Identify which cell holds the provided text, then report its (x, y) central coordinate. 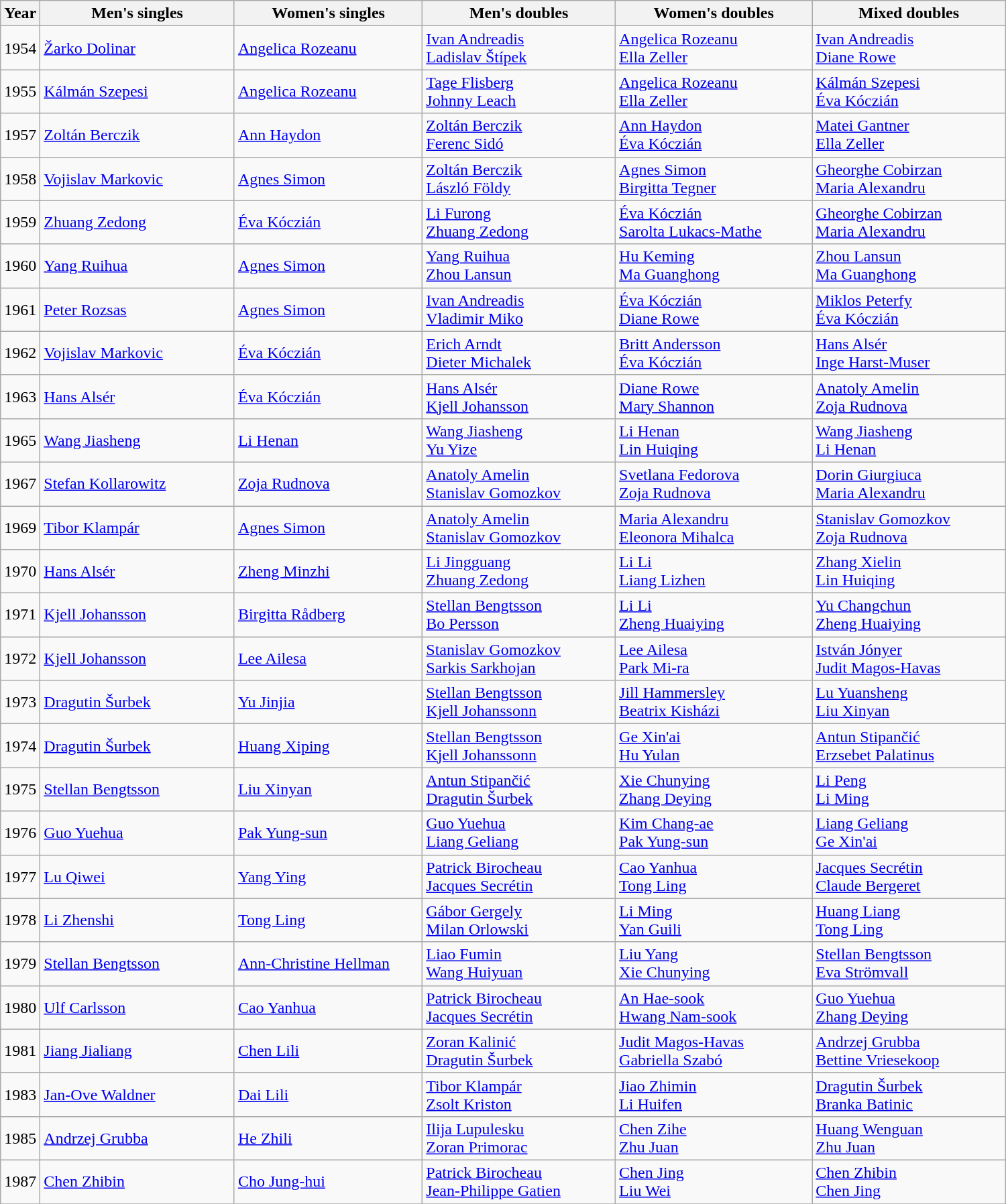
Yu Jinjia (328, 703)
Ilija Lupulesku Zoran Primorac (519, 1138)
Tage Flisberg Johnny Leach (519, 91)
1970 (20, 571)
1957 (20, 135)
1955 (20, 91)
Miklos Peterfy Éva Kóczián (909, 310)
Jan-Ove Waldner (137, 1094)
Jacques Secrétin Claude Bergeret (909, 877)
1967 (20, 484)
Zoltán Berczik (137, 135)
Stanislav Gomozkov Zoja Rudnova (909, 527)
Li Li Zheng Huaiying (714, 615)
Britt Andersson Éva Kóczián (714, 353)
István Jónyer Judit Magos-Havas (909, 658)
Lee Ailesa (328, 658)
Diane Rowe Mary Shannon (714, 397)
Men's singles (137, 13)
Wang Jiasheng Yu Yize (519, 440)
Jiang Jialiang (137, 1051)
Lu Yuansheng Liu Xinyan (909, 703)
1974 (20, 745)
Éva Kóczián Diane Rowe (714, 310)
Ann-Christine Hellman (328, 964)
Tong Ling (328, 920)
Žarko Dolinar (137, 48)
Stellan Bengtsson Bo Persson (519, 615)
1969 (20, 527)
Antun Stipančić Dragutin Šurbek (519, 790)
1978 (20, 920)
Chen Zhibin Chen Jing (909, 1181)
1972 (20, 658)
Yang Ying (328, 877)
1961 (20, 310)
Wang Jiasheng Li Henan (909, 440)
Chen Jing Liu Wei (714, 1181)
Guo Yuehua Zhang Deying (909, 1007)
Wang Jiasheng (137, 440)
Yu Changchun Zheng Huaiying (909, 615)
Dragutin Šurbek Branka Batinic (909, 1094)
Antun Stipančić Erzsebet Palatinus (909, 745)
Agnes Simon Birgitta Tegner (714, 178)
Liao Fumin Wang Huiyuan (519, 964)
Chen Zihe Zhu Juan (714, 1138)
Stefan Kollarowitz (137, 484)
Hu Keming Ma Guanghong (714, 265)
Mixed doubles (909, 13)
Year (20, 13)
1973 (20, 703)
Liang Geliang Ge Xin'ai (909, 833)
Zoltán Berczik Ferenc Sidó (519, 135)
Dai Lili (328, 1094)
Jill Hammersley Beatrix Kisházi (714, 703)
1962 (20, 353)
Guo Yuehua (137, 833)
Lu Qiwei (137, 877)
Jiao Zhimin Li Huifen (714, 1094)
Chen Lili (328, 1051)
Xie Chunying Zhang Deying (714, 790)
Patrick Birocheau Jean-Philippe Gatien (519, 1181)
Anatoly Amelin Zoja Rudnova (909, 397)
Guo Yuehua Liang Geliang (519, 833)
Women's singles (328, 13)
Tibor Klampár (137, 527)
1987 (20, 1181)
Li Peng Li Ming (909, 790)
Ivan Andreadis Diane Rowe (909, 48)
Judit Magos-Havas Gabriella Szabó (714, 1051)
Cao Yanhua Tong Ling (714, 877)
Zhang Xielin Lin Huiqing (909, 571)
Men's doubles (519, 13)
1958 (20, 178)
Stanislav Gomozkov Sarkis Sarkhojan (519, 658)
Pak Yung-sun (328, 833)
Huang Wenguan Zhu Juan (909, 1138)
Ivan Andreadis Vladimir Miko (519, 310)
1971 (20, 615)
Li Furong Zhuang Zedong (519, 223)
Zheng Minzhi (328, 571)
Ann Haydon (328, 135)
Kálmán Szepesi Éva Kóczián (909, 91)
1959 (20, 223)
Li Jingguang Zhuang Zedong (519, 571)
Erich Arndt Dieter Michalek (519, 353)
He Zhili (328, 1138)
Li Li Liang Lizhen (714, 571)
Svetlana Fedorova Zoja Rudnova (714, 484)
Zoja Rudnova (328, 484)
Zhou Lansun Ma Guanghong (909, 265)
Stellan Bengtsson Eva Strömvall (909, 964)
1963 (20, 397)
Matei Gantner Ella Zeller (909, 135)
Ulf Carlsson (137, 1007)
Zoltán Berczik László Földy (519, 178)
Birgitta Rådberg (328, 615)
Gábor Gergely Milan Orlowski (519, 920)
Li Zhenshi (137, 920)
An Hae-sook Hwang Nam-sook (714, 1007)
Zoran Kalinić Dragutin Šurbek (519, 1051)
Liu Yang Xie Chunying (714, 964)
Lee Ailesa Park Mi-ra (714, 658)
Peter Rozsas (137, 310)
Dorin Giurgiuca Maria Alexandru (909, 484)
1983 (20, 1094)
Ivan Andreadis Ladislav Štípek (519, 48)
1975 (20, 790)
Women's doubles (714, 13)
Andrzej Grubba (137, 1138)
1977 (20, 877)
1976 (20, 833)
Kálmán Szepesi (137, 91)
Liu Xinyan (328, 790)
1979 (20, 964)
Hans Alsér Kjell Johansson (519, 397)
Andrzej Grubba Bettine Vriesekoop (909, 1051)
1954 (20, 48)
1965 (20, 440)
Ann Haydon Éva Kóczián (714, 135)
Kim Chang-ae Pak Yung-sun (714, 833)
Yang Ruihua Zhou Lansun (519, 265)
Li Henan Lin Huiqing (714, 440)
Tibor Klampár Zsolt Kriston (519, 1094)
Ge Xin'ai Hu Yulan (714, 745)
Éva Kóczián Sarolta Lukacs-Mathe (714, 223)
Maria Alexandru Eleonora Mihalca (714, 527)
Yang Ruihua (137, 265)
1960 (20, 265)
Chen Zhibin (137, 1181)
Hans Alsér Inge Harst-Muser (909, 353)
Li Henan (328, 440)
Zhuang Zedong (137, 223)
Huang Xiping (328, 745)
1985 (20, 1138)
Cho Jung-hui (328, 1181)
1981 (20, 1051)
Cao Yanhua (328, 1007)
Huang Liang Tong Ling (909, 920)
1980 (20, 1007)
Li Ming Yan Guili (714, 920)
